Search for the cell housing the specified text and yield its (x, y) center coordinate. 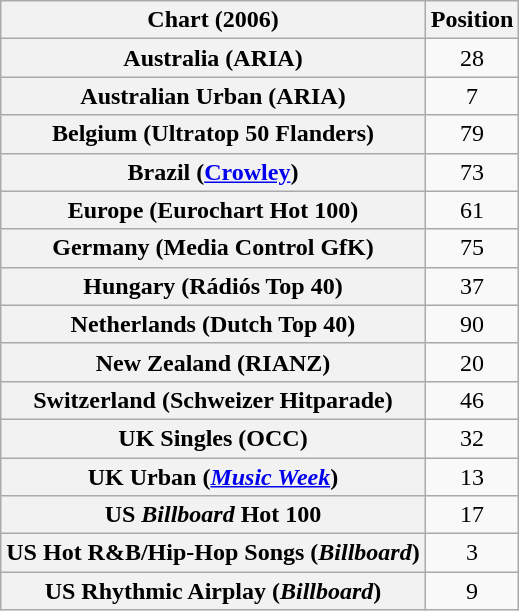
75 (472, 248)
73 (472, 172)
37 (472, 286)
Netherlands (Dutch Top 40) (213, 324)
7 (472, 96)
Chart (2006) (213, 20)
3 (472, 553)
79 (472, 134)
Brazil (Crowley) (213, 172)
US Hot R&B/Hip-Hop Songs (Billboard) (213, 553)
Germany (Media Control GfK) (213, 248)
Europe (Eurochart Hot 100) (213, 210)
17 (472, 515)
46 (472, 400)
Position (472, 20)
Belgium (Ultratop 50 Flanders) (213, 134)
13 (472, 477)
20 (472, 362)
9 (472, 591)
US Rhythmic Airplay (Billboard) (213, 591)
32 (472, 438)
UK Urban (Music Week) (213, 477)
90 (472, 324)
New Zealand (RIANZ) (213, 362)
Hungary (Rádiós Top 40) (213, 286)
Australia (ARIA) (213, 58)
UK Singles (OCC) (213, 438)
28 (472, 58)
61 (472, 210)
Australian Urban (ARIA) (213, 96)
Switzerland (Schweizer Hitparade) (213, 400)
US Billboard Hot 100 (213, 515)
